From the cell containing the given text, extract its center point as (X, Y) coordinate. 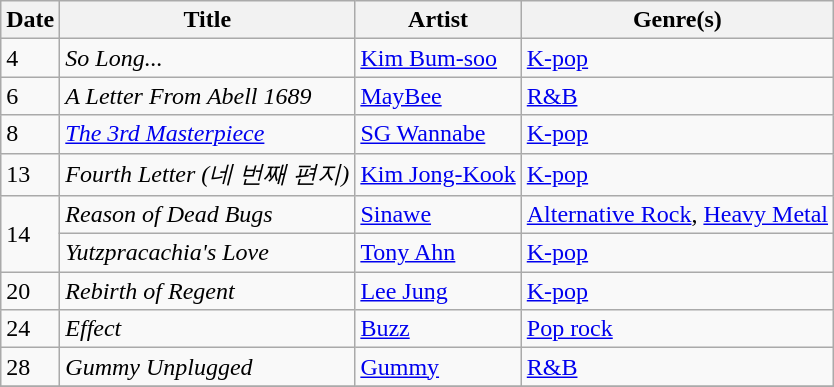
The 3rd Masterpiece (208, 134)
Tony Ahn (438, 253)
Fourth Letter (네 번째 편지) (208, 174)
Lee Jung (438, 291)
Alternative Rock, Heavy Metal (677, 215)
Gummy Unplugged (208, 367)
Sinawe (438, 215)
Reason of Dead Bugs (208, 215)
Date (30, 20)
28 (30, 367)
6 (30, 96)
MayBee (438, 96)
Pop rock (677, 329)
So Long... (208, 58)
4 (30, 58)
Yutzpracachia's Love (208, 253)
Title (208, 20)
Buzz (438, 329)
Gummy (438, 367)
Rebirth of Regent (208, 291)
14 (30, 234)
A Letter From Abell 1689 (208, 96)
Kim Bum-soo (438, 58)
8 (30, 134)
20 (30, 291)
Genre(s) (677, 20)
Effect (208, 329)
SG Wannabe (438, 134)
13 (30, 174)
Kim Jong-Kook (438, 174)
24 (30, 329)
Artist (438, 20)
